For the text-containing cell, return its midpoint in [X, Y] coordinate format. 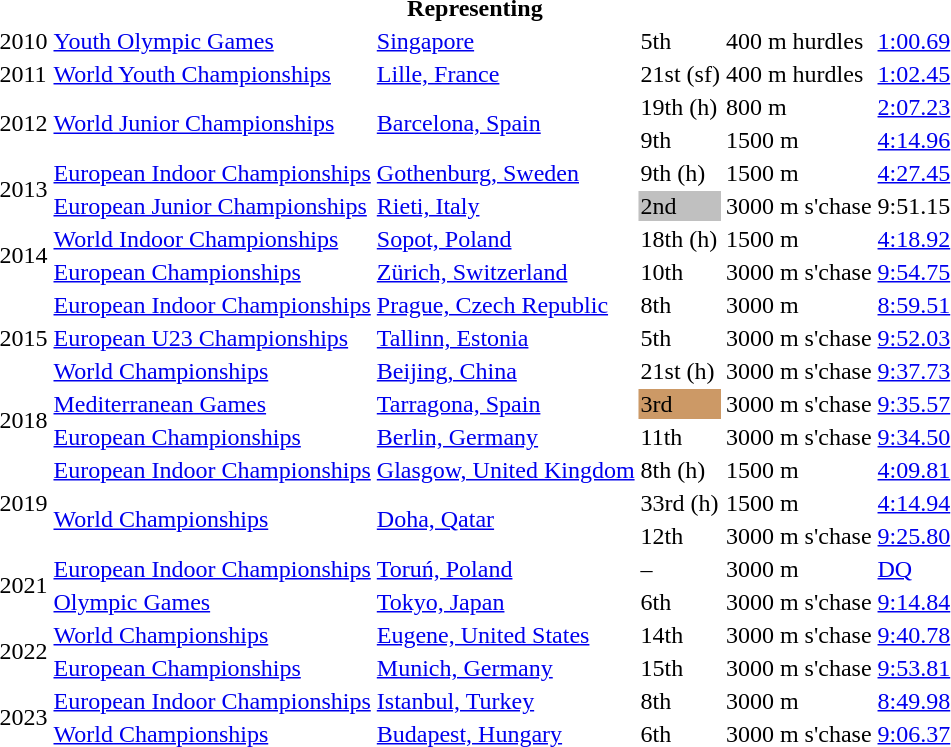
800 m [798, 107]
14th [680, 635]
Prague, Czech Republic [506, 305]
Istanbul, Turkey [506, 701]
6th [680, 602]
World Indoor Championships [212, 239]
33rd (h) [680, 503]
Zürich, Switzerland [506, 272]
World Youth Championships [212, 74]
11th [680, 437]
Sopot, Poland [506, 239]
European U23 Championships [212, 338]
Gothenburg, Sweden [506, 173]
9th [680, 140]
Tallinn, Estonia [506, 338]
Eugene, United States [506, 635]
Singapore [506, 41]
Doha, Qatar [506, 520]
– [680, 569]
19th (h) [680, 107]
European Junior Championships [212, 206]
World Junior Championships [212, 124]
2nd [680, 206]
8th (h) [680, 470]
Youth Olympic Games [212, 41]
12th [680, 536]
Berlin, Germany [506, 437]
Tokyo, Japan [506, 602]
Glasgow, United Kingdom [506, 470]
3rd [680, 404]
Beijing, China [506, 371]
Mediterranean Games [212, 404]
Barcelona, Spain [506, 124]
Toruń, Poland [506, 569]
Tarragona, Spain [506, 404]
21st (h) [680, 371]
10th [680, 272]
Lille, France [506, 74]
21st (sf) [680, 74]
Olympic Games [212, 602]
18th (h) [680, 239]
9th (h) [680, 173]
Rieti, Italy [506, 206]
Munich, Germany [506, 668]
15th [680, 668]
